Pinpoint the cell where the given text exists, returning its (X, Y) midpoint coordinate. 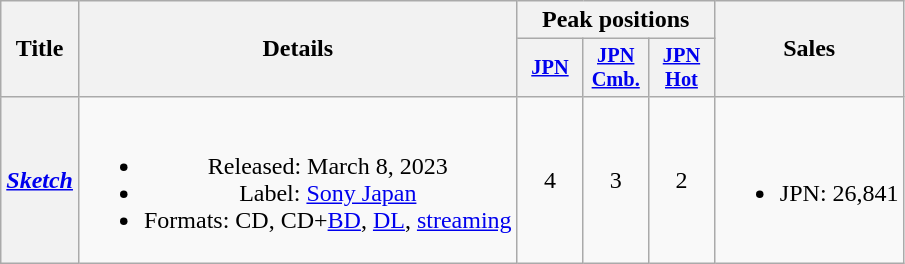
Peak positions (616, 20)
Sketch (40, 180)
JPNHot (682, 68)
Released: March 8, 2023Label: Sony JapanFormats: CD, CD+BD, DL, streaming (298, 180)
Sales (809, 49)
3 (616, 180)
JPNCmb. (616, 68)
4 (550, 180)
JPN: 26,841 (809, 180)
Title (40, 49)
2 (682, 180)
JPN (550, 68)
Details (298, 49)
